Output the (X, Y) coordinate of the center of the cell containing the given text.  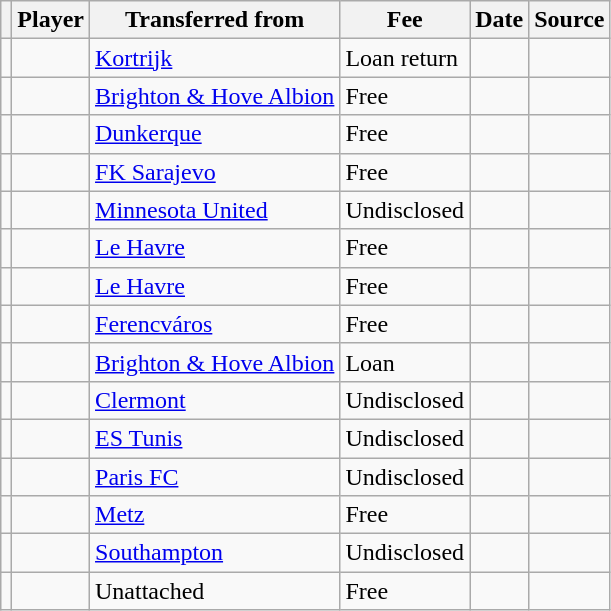
Fee (405, 20)
Date (500, 20)
Clermont (215, 400)
Kortrijk (215, 58)
FK Sarajevo (215, 172)
Loan return (405, 58)
Loan (405, 362)
Southampton (215, 553)
Metz (215, 515)
Source (570, 20)
Unattached (215, 591)
ES Tunis (215, 438)
Paris FC (215, 477)
Transferred from (215, 20)
Ferencváros (215, 324)
Player (51, 20)
Dunkerque (215, 134)
Minnesota United (215, 210)
